Return [X, Y] of the center of cell containing provided text 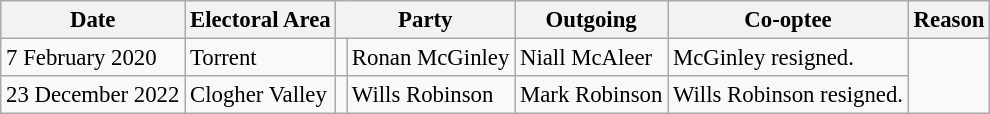
McGinley resigned. [788, 58]
Mark Robinson [592, 95]
Ronan McGinley [431, 58]
Wills Robinson resigned. [788, 95]
Electoral Area [260, 20]
7 February 2020 [93, 58]
Niall McAleer [592, 58]
Date [93, 20]
Party [426, 20]
Outgoing [592, 20]
Torrent [260, 58]
Wills Robinson [431, 95]
23 December 2022 [93, 95]
Clogher Valley [260, 95]
Co-optee [788, 20]
Reason [948, 20]
